Output the [X, Y] coordinate of the center of the cell containing the given text.  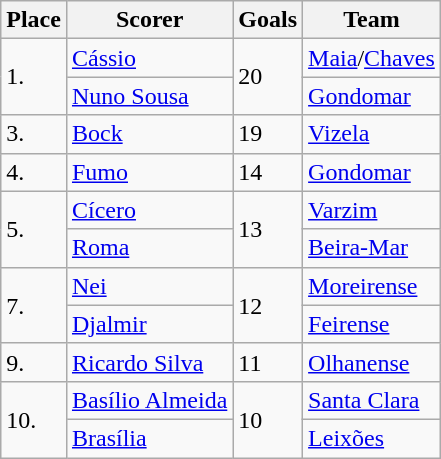
5. [34, 229]
Basílio Almeida [149, 400]
13 [268, 229]
Beira-Mar [372, 248]
Bock [149, 134]
3. [34, 134]
Ricardo Silva [149, 362]
7. [34, 305]
Vizela [372, 134]
Feirense [372, 324]
Olhanense [372, 362]
Roma [149, 248]
19 [268, 134]
Fumo [149, 172]
Cássio [149, 58]
14 [268, 172]
Moreirense [372, 286]
Scorer [149, 20]
Leixões [372, 438]
4. [34, 172]
Djalmir [149, 324]
10. [34, 419]
12 [268, 305]
9. [34, 362]
Varzim [372, 210]
10 [268, 419]
20 [268, 77]
Santa Clara [372, 400]
Place [34, 20]
Cícero [149, 210]
Nuno Sousa [149, 96]
1. [34, 77]
11 [268, 362]
Goals [268, 20]
Maia/Chaves [372, 58]
Brasília [149, 438]
Nei [149, 286]
Team [372, 20]
